Extract the (X, Y) coordinate from the center of the cell holding the provided text.  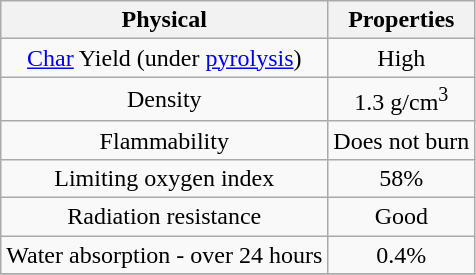
58% (402, 178)
High (402, 58)
Water absorption - over 24 hours (164, 255)
Radiation resistance (164, 217)
Does not burn (402, 140)
Good (402, 217)
0.4% (402, 255)
1.3 g/cm3 (402, 100)
Physical (164, 20)
Density (164, 100)
Flammability (164, 140)
Char Yield (under pyrolysis) (164, 58)
Properties (402, 20)
Limiting oxygen index (164, 178)
